Scan for the cell matching the given text and deliver its [x, y] coordinate at center. 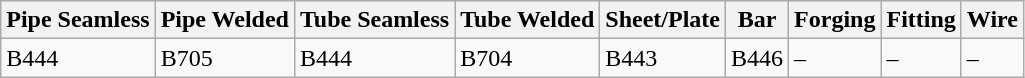
Sheet/Plate [663, 20]
B705 [224, 58]
Bar [756, 20]
Wire [992, 20]
Forging [835, 20]
Fitting [921, 20]
Pipe Seamless [78, 20]
B704 [528, 58]
B443 [663, 58]
Tube Seamless [374, 20]
B446 [756, 58]
Pipe Welded [224, 20]
Tube Welded [528, 20]
